Provide the [X, Y] coordinate of the cell's center where the given text is located.  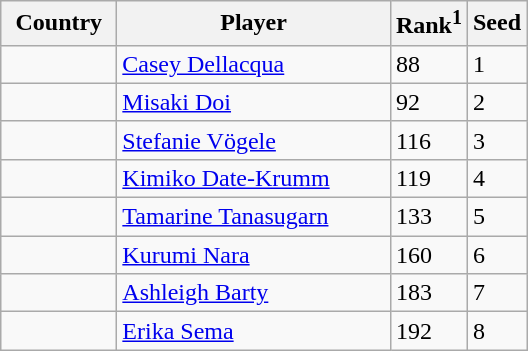
Tamarine Tanasugarn [254, 217]
3 [496, 140]
2 [496, 102]
8 [496, 331]
192 [428, 331]
160 [428, 255]
Seed [496, 24]
7 [496, 293]
Stefanie Vögele [254, 140]
116 [428, 140]
183 [428, 293]
133 [428, 217]
Kimiko Date-Krumm [254, 178]
Rank1 [428, 24]
Casey Dellacqua [254, 64]
119 [428, 178]
Misaki Doi [254, 102]
92 [428, 102]
5 [496, 217]
1 [496, 64]
4 [496, 178]
Player [254, 24]
Kurumi Nara [254, 255]
88 [428, 64]
Ashleigh Barty [254, 293]
6 [496, 255]
Country [59, 24]
Erika Sema [254, 331]
